Pinpoint the cell where the given text exists, returning its [X, Y] midpoint coordinate. 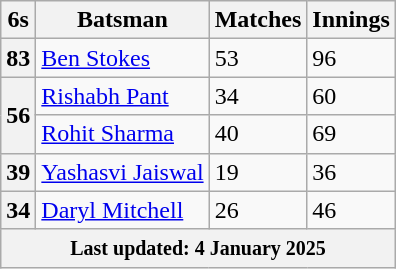
26 [258, 210]
46 [351, 210]
Matches [258, 20]
Rohit Sharma [122, 134]
56 [18, 115]
Innings [351, 20]
36 [351, 172]
40 [258, 134]
69 [351, 134]
6s [18, 20]
Ben Stokes [122, 58]
39 [18, 172]
Yashasvi Jaiswal [122, 172]
Last updated: 4 January 2025 [198, 248]
Rishabh Pant [122, 96]
53 [258, 58]
83 [18, 58]
Batsman [122, 20]
96 [351, 58]
Daryl Mitchell [122, 210]
19 [258, 172]
60 [351, 96]
